Pinpoint the cell where the given text exists, returning its [x, y] midpoint coordinate. 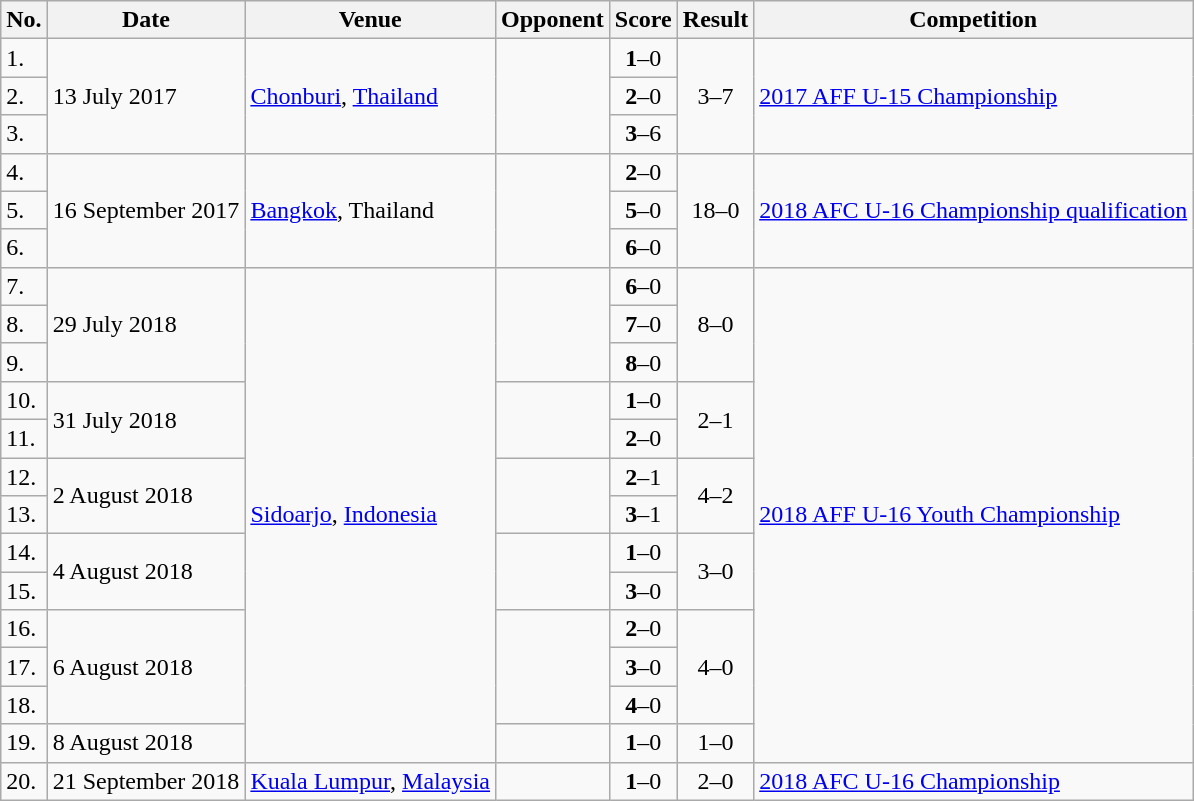
12. [24, 477]
6 August 2018 [146, 667]
5–0 [643, 210]
Date [146, 20]
7. [24, 286]
2018 AFC U-16 Championship qualification [974, 210]
3. [24, 134]
19. [24, 743]
21 September 2018 [146, 781]
14. [24, 553]
4 August 2018 [146, 572]
4–2 [715, 496]
15. [24, 591]
Chonburi, Thailand [370, 96]
2. [24, 96]
11. [24, 438]
7–0 [643, 324]
13 July 2017 [146, 96]
Kuala Lumpur, Malaysia [370, 781]
18. [24, 705]
Competition [974, 20]
2018 AFF U-16 Youth Championship [974, 514]
Result [715, 20]
8. [24, 324]
20. [24, 781]
Bangkok, Thailand [370, 210]
17. [24, 667]
3–7 [715, 96]
Opponent [553, 20]
No. [24, 20]
9. [24, 362]
10. [24, 400]
4. [24, 172]
16 September 2017 [146, 210]
6. [24, 248]
5. [24, 210]
29 July 2018 [146, 324]
3–1 [643, 515]
16. [24, 629]
Score [643, 20]
31 July 2018 [146, 419]
8 August 2018 [146, 743]
2 August 2018 [146, 496]
2018 AFC U-16 Championship [974, 781]
Venue [370, 20]
3–6 [643, 134]
Sidoarjo, Indonesia [370, 514]
1. [24, 58]
13. [24, 515]
2017 AFF U-15 Championship [974, 96]
18–0 [715, 210]
